For the text-containing cell, return its midpoint in (X, Y) coordinate format. 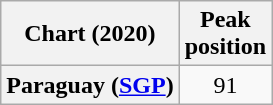
Chart (2020) (90, 34)
Peakposition (225, 34)
Paraguay (SGP) (90, 85)
91 (225, 85)
